Output the [x, y] coordinate of the center of the cell containing the given text.  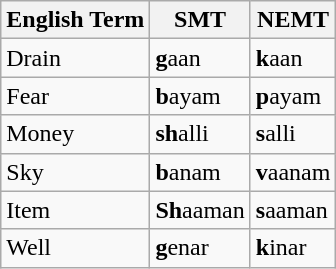
Drain [76, 58]
salli [293, 134]
saaman [293, 210]
genar [200, 248]
Money [76, 134]
Fear [76, 96]
SMT [200, 20]
payam [293, 96]
Sky [76, 172]
Shaaman [200, 210]
kinar [293, 248]
gaan [200, 58]
banam [200, 172]
NEMT [293, 20]
shalli [200, 134]
kaan [293, 58]
vaanam [293, 172]
Item [76, 210]
Well [76, 248]
English Term [76, 20]
bayam [200, 96]
